Determine the (X, Y) coordinate at the center of the cell enclosing the given text.  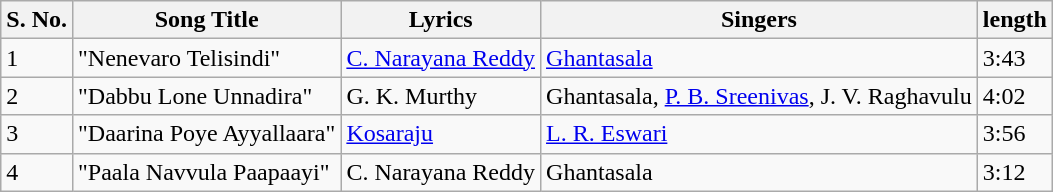
4:02 (1014, 96)
length (1014, 20)
3 (37, 134)
3:12 (1014, 172)
4 (37, 172)
"Dabbu Lone Unnadira" (206, 96)
Song Title (206, 20)
Kosaraju (441, 134)
1 (37, 58)
Ghantasala, P. B. Sreenivas, J. V. Raghavulu (760, 96)
"Nenevaro Telisindi" (206, 58)
3:43 (1014, 58)
G. K. Murthy (441, 96)
"Daarina Poye Ayyallaara" (206, 134)
L. R. Eswari (760, 134)
2 (37, 96)
S. No. (37, 20)
"Paala Navvula Paapaayi" (206, 172)
Singers (760, 20)
Lyrics (441, 20)
3:56 (1014, 134)
